From the cell containing the given text, extract its center point as [X, Y] coordinate. 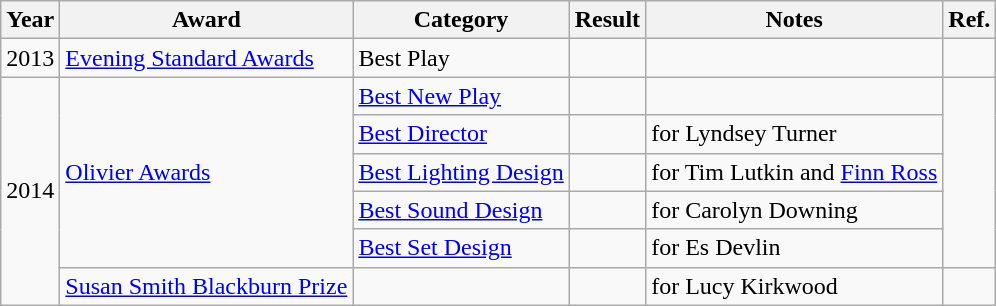
Evening Standard Awards [206, 58]
Best Director [461, 134]
Result [607, 20]
2013 [30, 58]
Best Sound Design [461, 210]
Olivier Awards [206, 172]
Category [461, 20]
for Tim Lutkin and Finn Ross [794, 172]
for Carolyn Downing [794, 210]
Notes [794, 20]
2014 [30, 191]
Susan Smith Blackburn Prize [206, 286]
Ref. [970, 20]
Award [206, 20]
Best Lighting Design [461, 172]
Best Set Design [461, 248]
Best New Play [461, 96]
Best Play [461, 58]
for Lyndsey Turner [794, 134]
for Es Devlin [794, 248]
Year [30, 20]
for Lucy Kirkwood [794, 286]
